Search for the cell housing the specified text and yield its [x, y] center coordinate. 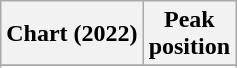
Peakposition [189, 34]
Chart (2022) [72, 34]
